Detect which cell encompasses the target text, then output its (X, Y) center coordinate. 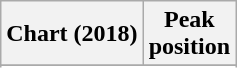
Chart (2018) (72, 34)
Peakposition (189, 34)
